Extract the [X, Y] coordinate from the center of the cell holding the provided text.  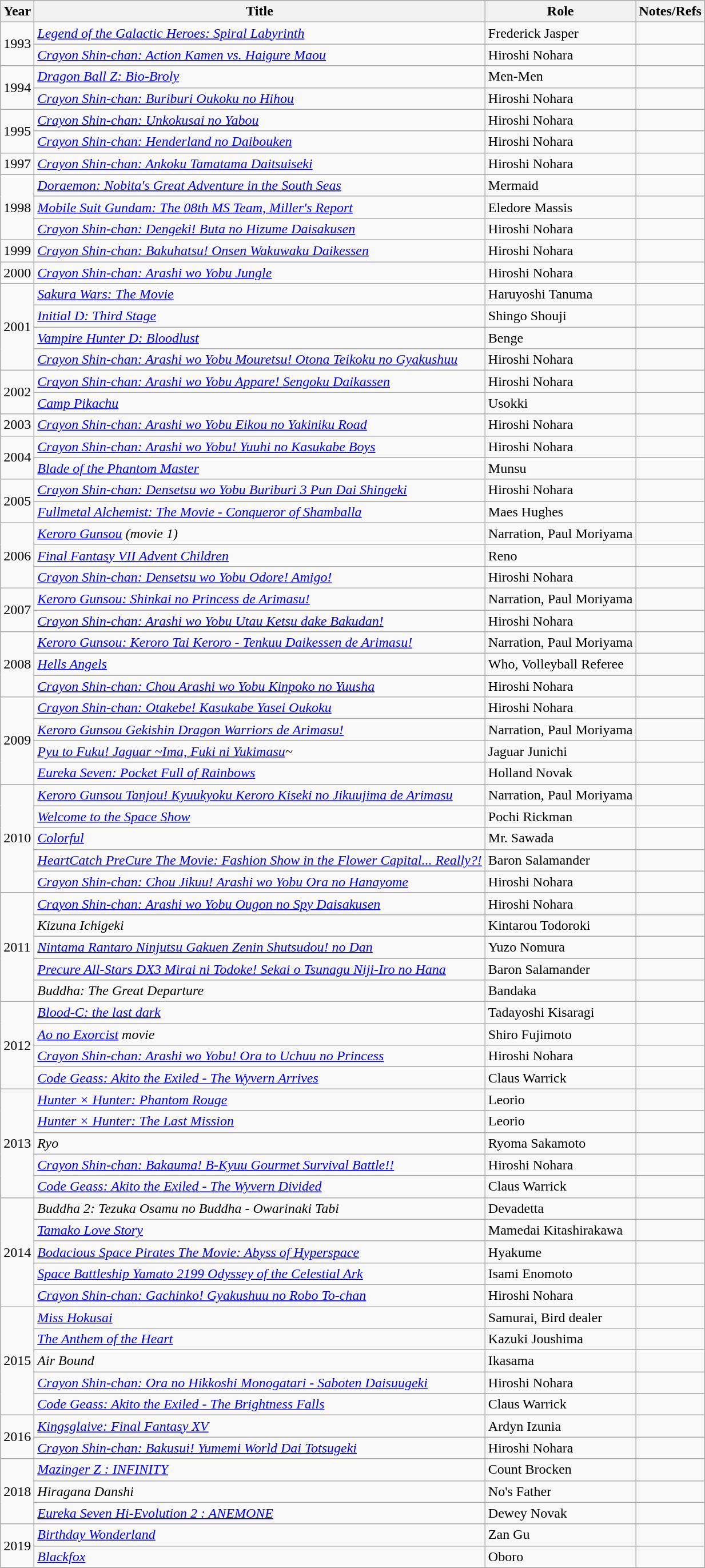
Vampire Hunter D: Bloodlust [260, 338]
Crayon Shin-chan: Arashi wo Yobu Eikou no Yakiniku Road [260, 425]
Mermaid [560, 185]
2013 [17, 1143]
Tadayoshi Kisaragi [560, 1013]
Buddha: The Great Departure [260, 991]
Isami Enomoto [560, 1273]
2012 [17, 1045]
Oboro [560, 1557]
2000 [17, 273]
Hells Angels [260, 664]
Mr. Sawada [560, 838]
Year [17, 11]
Pyu to Fuku! Jaguar ~Ima, Fuki ni Yukimasu~ [260, 751]
Mobile Suit Gundam: The 08th MS Team, Miller's Report [260, 207]
Frederick Jasper [560, 33]
Final Fantasy VII Advent Children [260, 555]
Air Bound [260, 1361]
Crayon Shin-chan: Otakebe! Kasukabe Yasei Oukoku [260, 708]
Code Geass: Akito the Exiled - The Wyvern Divided [260, 1187]
1993 [17, 44]
Crayon Shin-chan: Arashi wo Yobu Utau Ketsu dake Bakudan! [260, 620]
Dewey Novak [560, 1513]
2010 [17, 838]
Kingsglaive: Final Fantasy XV [260, 1426]
Birthday Wonderland [260, 1535]
Legend of the Galactic Heroes: Spiral Labyrinth [260, 33]
2019 [17, 1546]
Sakura Wars: The Movie [260, 295]
Blood-C: the last dark [260, 1013]
1997 [17, 164]
Holland Novak [560, 773]
Crayon Shin-chan: Arashi wo Yobu Jungle [260, 273]
Ryo [260, 1143]
1999 [17, 250]
Crayon Shin-chan: Henderland no Daibouken [260, 142]
Code Geass: Akito the Exiled - The Brightness Falls [260, 1404]
2004 [17, 457]
Yuzo Nomura [560, 947]
2007 [17, 610]
Space Battleship Yamato 2199 Odyssey of the Celestial Ark [260, 1273]
Eureka Seven: Pocket Full of Rainbows [260, 773]
Crayon Shin-chan: Ankoku Tamatama Daitsuiseki [260, 164]
Jaguar Junichi [560, 751]
1994 [17, 87]
HeartCatch PreCure The Movie: Fashion Show in the Flower Capital... Really?! [260, 860]
Crayon Shin-chan: Arashi wo Yobu! Ora to Uchuu no Princess [260, 1056]
Blackfox [260, 1557]
2005 [17, 501]
Eledore Massis [560, 207]
Who, Volleyball Referee [560, 664]
Buddha 2: Tezuka Osamu no Buddha - Owarinaki Tabi [260, 1208]
Crayon Shin-chan: Densetsu wo Yobu Buriburi 3 Pun Dai Shingeki [260, 490]
Ardyn Izunia [560, 1426]
2001 [17, 327]
Dragon Ball Z: Bio-Broly [260, 77]
Title [260, 11]
Crayon Shin-chan: Arashi wo Yobu Appare! Sengoku Daikassen [260, 381]
2011 [17, 947]
Keroro Gunsou (movie 1) [260, 534]
The Anthem of the Heart [260, 1339]
1995 [17, 131]
Pochi Rickman [560, 817]
Crayon Shin-chan: Chou Jikuu! Arashi wo Yobu Ora no Hanayome [260, 882]
2014 [17, 1252]
Hyakume [560, 1252]
Maes Hughes [560, 512]
Ryoma Sakamoto [560, 1143]
Ao no Exorcist movie [260, 1034]
Benge [560, 338]
Nintama Rantaro Ninjutsu Gakuen Zenin Shutsudou! no Dan [260, 947]
Crayon Shin-chan: Dengeki! Buta no Hizume Daisakusen [260, 229]
2009 [17, 741]
Crayon Shin-chan: Unkokusai no Yabou [260, 120]
Count Brocken [560, 1470]
Keroro Gunsou: Keroro Tai Keroro - Tenkuu Daikessen de Arimasu! [260, 643]
Crayon Shin-chan: Arashi wo Yobu Ougon no Spy Daisakusen [260, 904]
Kazuki Joushima [560, 1339]
Code Geass: Akito the Exiled - The Wyvern Arrives [260, 1078]
Crayon Shin-chan: Buriburi Oukoku no Hihou [260, 98]
Precure All-Stars DX3 Mirai ni Todoke! Sekai o Tsunagu Niji-Iro no Hana [260, 969]
2003 [17, 425]
Welcome to the Space Show [260, 817]
Crayon Shin-chan: Action Kamen vs. Haigure Maou [260, 55]
Initial D: Third Stage [260, 316]
Kintarou Todoroki [560, 925]
Notes/Refs [670, 11]
Shingo Shouji [560, 316]
Crayon Shin-chan: Densetsu wo Yobu Odore! Amigo! [260, 577]
2015 [17, 1360]
Colorful [260, 838]
Fullmetal Alchemist: The Movie - Conqueror of Shamballa [260, 512]
Usokki [560, 403]
Crayon Shin-chan: Chou Arashi wo Yobu Kinpoko no Yuusha [260, 686]
2018 [17, 1491]
No's Father [560, 1491]
Crayon Shin-chan: Arashi wo Yobu Mouretsu! Otona Teikoku no Gyakushuu [260, 360]
Crayon Shin-chan: Bakauma! B-Kyuu Gourmet Survival Battle!! [260, 1165]
Reno [560, 555]
2016 [17, 1437]
Hunter × Hunter: The Last Mission [260, 1121]
Munsu [560, 468]
Crayon Shin-chan: Bakusui! Yumemi World Dai Totsugeki [260, 1448]
Crayon Shin-chan: Ora no Hikkoshi Monogatari - Saboten Daisuugeki [260, 1383]
Shiro Fujimoto [560, 1034]
1998 [17, 207]
Crayon Shin-chan: Bakuhatsu! Onsen Wakuwaku Daikessen [260, 250]
Hiragana Danshi [260, 1491]
Camp Pikachu [260, 403]
Hunter × Hunter: Phantom Rouge [260, 1100]
Doraemon: Nobita's Great Adventure in the South Seas [260, 185]
Crayon Shin-chan: Gachinko! Gyakushuu no Robo To-chan [260, 1295]
Samurai, Bird dealer [560, 1317]
Mazinger Z : INFINITY [260, 1470]
Eureka Seven Hi-Evolution 2 : ANEMONE [260, 1513]
Blade of the Phantom Master [260, 468]
Crayon Shin-chan: Arashi wo Yobu! Yuuhi no Kasukabe Boys [260, 447]
Zan Gu [560, 1535]
Men-Men [560, 77]
Keroro Gunsou Gekishin Dragon Warriors de Arimasu! [260, 730]
Bandaka [560, 991]
2002 [17, 392]
Kizuna Ichigeki [260, 925]
Bodacious Space Pirates The Movie: Abyss of Hyperspace [260, 1252]
Devadetta [560, 1208]
Ikasama [560, 1361]
Mamedai Kitashirakawa [560, 1230]
Keroro Gunsou: Shinkai no Princess de Arimasu! [260, 599]
Role [560, 11]
Haruyoshi Tanuma [560, 295]
Tamako Love Story [260, 1230]
Miss Hokusai [260, 1317]
Keroro Gunsou Tanjou! Kyuukyoku Keroro Kiseki no Jikuujima de Arimasu [260, 795]
2008 [17, 664]
2006 [17, 555]
